Output the (x, y) coordinate of the center of the cell containing the given text.  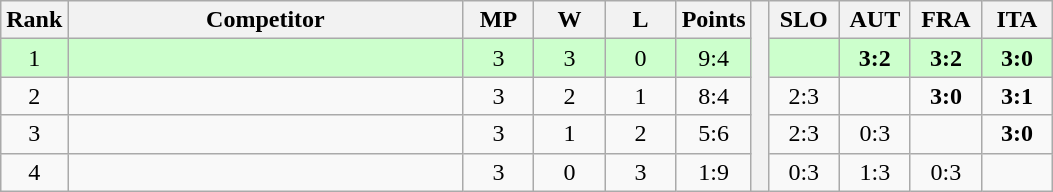
1:9 (714, 172)
MP (498, 20)
SLO (804, 20)
Competitor (266, 20)
8:4 (714, 96)
AUT (874, 20)
9:4 (714, 58)
3:1 (1016, 96)
ITA (1016, 20)
Points (714, 20)
4 (34, 172)
5:6 (714, 134)
FRA (946, 20)
1:3 (874, 172)
W (570, 20)
L (640, 20)
Rank (34, 20)
